Determine the (x, y) coordinate at the center of the cell enclosing the given text.  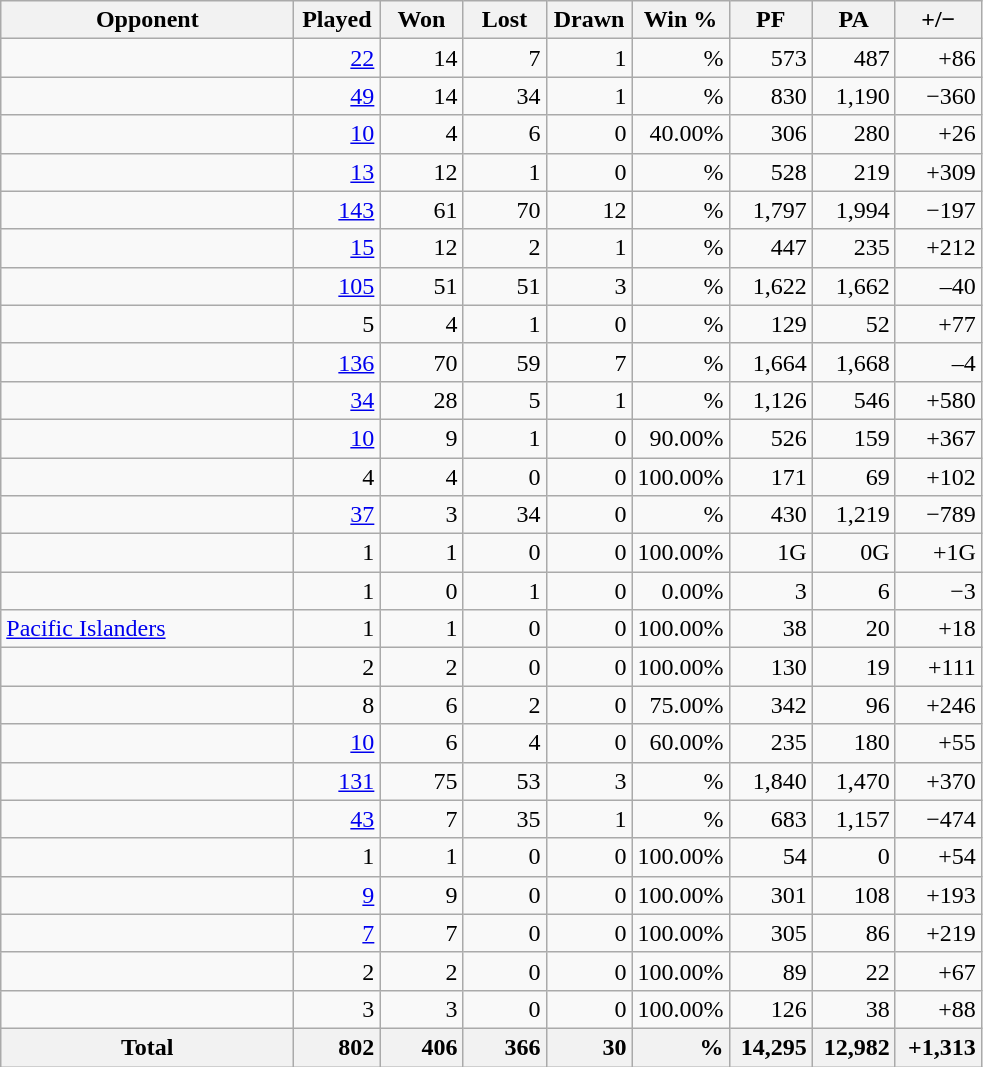
Total (148, 1047)
Lost (504, 20)
Pacific Islanders (148, 629)
+309 (938, 172)
49 (337, 96)
487 (854, 58)
14,295 (770, 1047)
526 (770, 438)
52 (854, 324)
1G (770, 553)
305 (770, 933)
69 (854, 477)
219 (854, 172)
+55 (938, 743)
+26 (938, 134)
13 (337, 172)
30 (589, 1047)
130 (770, 667)
108 (854, 895)
171 (770, 477)
61 (422, 210)
19 (854, 667)
+/− (938, 20)
Win % (680, 20)
1,622 (770, 286)
105 (337, 286)
1,470 (854, 781)
+212 (938, 248)
PF (770, 20)
−789 (938, 515)
90.00% (680, 438)
75 (422, 781)
37 (337, 515)
+54 (938, 857)
96 (854, 705)
546 (854, 400)
342 (770, 705)
−3 (938, 591)
+67 (938, 971)
830 (770, 96)
53 (504, 781)
+219 (938, 933)
+1G (938, 553)
54 (770, 857)
Drawn (589, 20)
126 (770, 1009)
−360 (938, 96)
59 (504, 362)
+580 (938, 400)
12,982 (854, 1047)
+111 (938, 667)
129 (770, 324)
20 (854, 629)
683 (770, 819)
+88 (938, 1009)
301 (770, 895)
+1,313 (938, 1047)
−197 (938, 210)
+77 (938, 324)
40.00% (680, 134)
89 (770, 971)
PA (854, 20)
1,219 (854, 515)
1,840 (770, 781)
35 (504, 819)
528 (770, 172)
1,126 (770, 400)
1,668 (854, 362)
+86 (938, 58)
+367 (938, 438)
136 (337, 362)
–4 (938, 362)
306 (770, 134)
0.00% (680, 591)
43 (337, 819)
+370 (938, 781)
131 (337, 781)
180 (854, 743)
Opponent (148, 20)
573 (770, 58)
1,190 (854, 96)
+18 (938, 629)
86 (854, 933)
280 (854, 134)
430 (770, 515)
+193 (938, 895)
Won (422, 20)
406 (422, 1047)
1,797 (770, 210)
366 (504, 1047)
75.00% (680, 705)
447 (770, 248)
60.00% (680, 743)
+102 (938, 477)
143 (337, 210)
+246 (938, 705)
8 (337, 705)
0G (854, 553)
15 (337, 248)
1,157 (854, 819)
1,662 (854, 286)
1,664 (770, 362)
–40 (938, 286)
−474 (938, 819)
Played (337, 20)
1,994 (854, 210)
159 (854, 438)
28 (422, 400)
802 (337, 1047)
